Extract the [x, y] coordinate from the center of the cell holding the provided text.  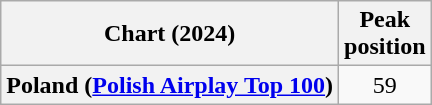
Poland (Polish Airplay Top 100) [170, 85]
Chart (2024) [170, 34]
Peakposition [385, 34]
59 [385, 85]
